Locate the cell with the specified text and output its [X, Y] center coordinate. 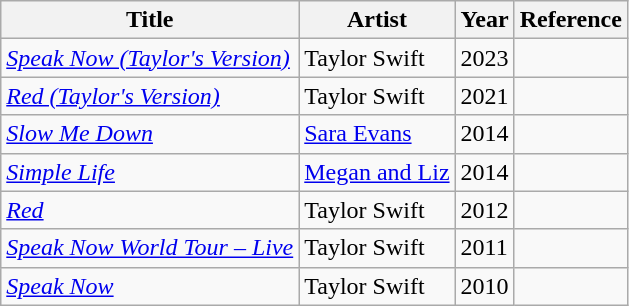
Artist [377, 20]
Speak Now (Taylor's Version) [150, 58]
Title [150, 20]
2021 [484, 96]
Reference [570, 20]
Red (Taylor's Version) [150, 96]
Speak Now [150, 286]
2010 [484, 286]
2011 [484, 248]
2012 [484, 210]
Red [150, 210]
Sara Evans [377, 134]
Megan and Liz [377, 172]
Simple Life [150, 172]
2023 [484, 58]
Speak Now World Tour – Live [150, 248]
Year [484, 20]
Slow Me Down [150, 134]
